Identify which cell holds the provided text, then report its [x, y] central coordinate. 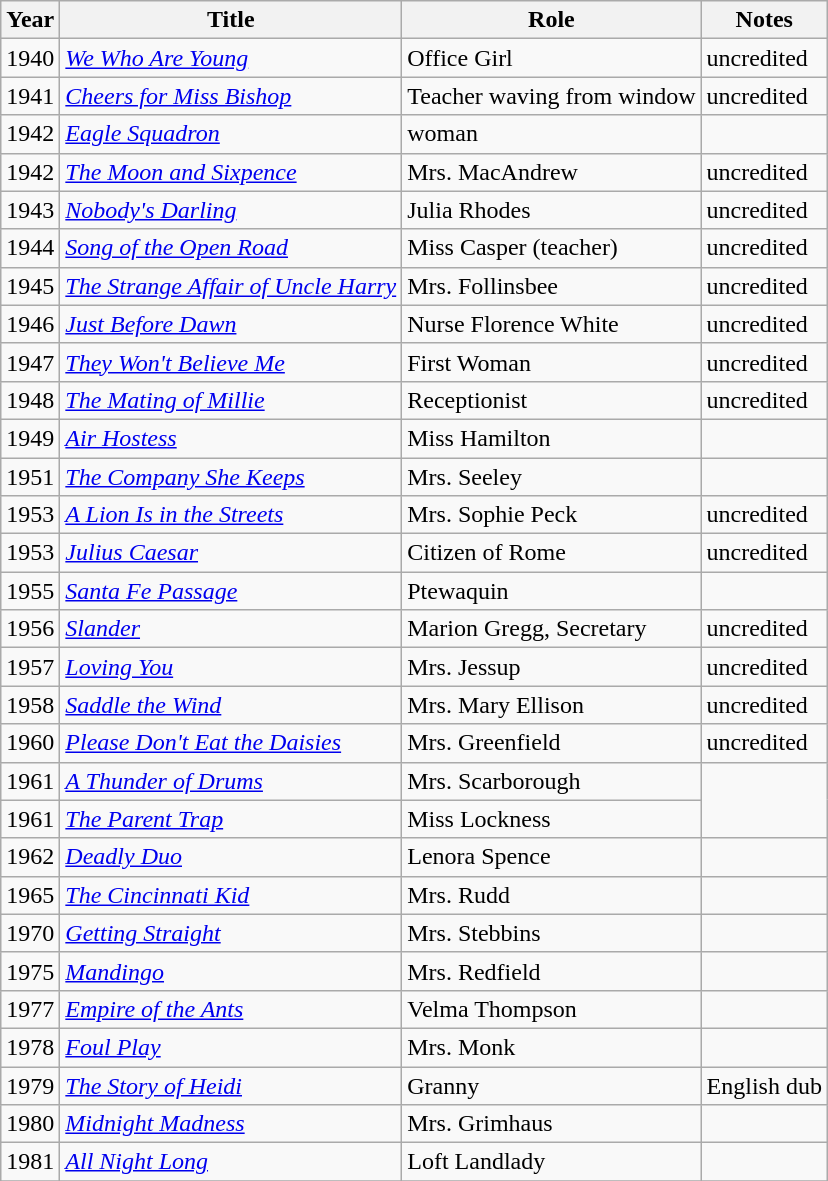
The Moon and Sixpence [231, 172]
Foul Play [231, 1047]
Citizen of Rome [552, 553]
The Company She Keeps [231, 477]
1944 [30, 248]
Title [231, 20]
1941 [30, 96]
Miss Casper (teacher) [552, 248]
Receptionist [552, 400]
Air Hostess [231, 438]
Velma Thompson [552, 1009]
A Thunder of Drums [231, 781]
Mandingo [231, 971]
Nobody's Darling [231, 210]
Marion Gregg, Secretary [552, 629]
Mrs. Greenfield [552, 743]
1965 [30, 895]
Julius Caesar [231, 553]
First Woman [552, 362]
Santa Fe Passage [231, 591]
Mrs. Stebbins [552, 933]
They Won't Believe Me [231, 362]
The Mating of Millie [231, 400]
The Cincinnati Kid [231, 895]
1979 [30, 1085]
1975 [30, 971]
Office Girl [552, 58]
Mrs. MacAndrew [552, 172]
1958 [30, 705]
1946 [30, 324]
1981 [30, 1162]
Cheers for Miss Bishop [231, 96]
Mrs. Redfield [552, 971]
Slander [231, 629]
Ptewaquin [552, 591]
Miss Hamilton [552, 438]
Nurse Florence White [552, 324]
1960 [30, 743]
1943 [30, 210]
1948 [30, 400]
1945 [30, 286]
1977 [30, 1009]
All Night Long [231, 1162]
Mrs. Sophie Peck [552, 515]
The Parent Trap [231, 819]
1956 [30, 629]
1947 [30, 362]
Saddle the Wind [231, 705]
1980 [30, 1124]
Miss Lockness [552, 819]
1957 [30, 667]
The Story of Heidi [231, 1085]
1949 [30, 438]
Loft Landlady [552, 1162]
Mrs. Scarborough [552, 781]
Granny [552, 1085]
Midnight Madness [231, 1124]
The Strange Affair of Uncle Harry [231, 286]
1970 [30, 933]
Just Before Dawn [231, 324]
1940 [30, 58]
Lenora Spence [552, 857]
woman [552, 134]
Mrs. Rudd [552, 895]
Deadly Duo [231, 857]
Mrs. Grimhaus [552, 1124]
Mrs. Jessup [552, 667]
Teacher waving from window [552, 96]
Mrs. Mary Ellison [552, 705]
1951 [30, 477]
Notes [764, 20]
Song of the Open Road [231, 248]
Getting Straight [231, 933]
English dub [764, 1085]
Role [552, 20]
Please Don't Eat the Daisies [231, 743]
1955 [30, 591]
We Who Are Young [231, 58]
Julia Rhodes [552, 210]
Mrs. Follinsbee [552, 286]
1978 [30, 1047]
Mrs. Monk [552, 1047]
Year [30, 20]
Mrs. Seeley [552, 477]
Loving You [231, 667]
A Lion Is in the Streets [231, 515]
1962 [30, 857]
Empire of the Ants [231, 1009]
Eagle Squadron [231, 134]
